Find where the given text appears and provide that cell's center as [X, Y] coordinate. 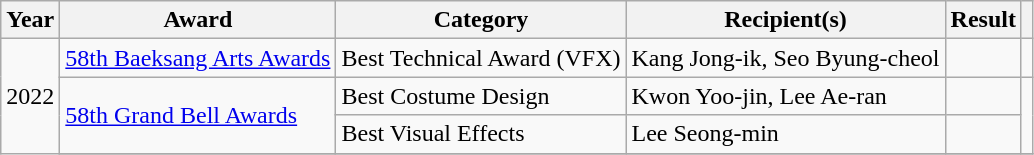
Year [30, 20]
Best Visual Effects [481, 134]
Kang Jong-ik, Seo Byung-cheol [786, 58]
Category [481, 20]
58th Baeksang Arts Awards [198, 58]
Best Technical Award (VFX) [481, 58]
Award [198, 20]
58th Grand Bell Awards [198, 115]
Lee Seong-min [786, 134]
Kwon Yoo-jin, Lee Ae-ran [786, 96]
Recipient(s) [786, 20]
Result [983, 20]
2022 [30, 96]
Best Costume Design [481, 96]
